From the cell containing the given text, extract its center point as (X, Y) coordinate. 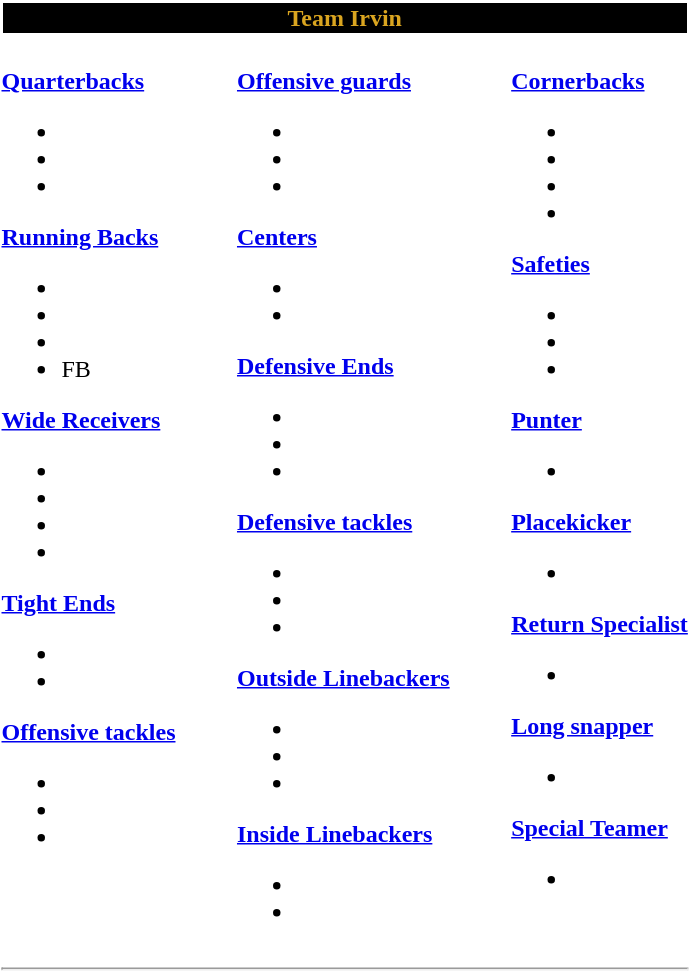
QuarterbacksRunning Backs FB Wide ReceiversTight EndsOffensive tackles (88, 495)
Team Irvin (344, 18)
CornerbacksSafetiesPunterPlacekickerReturn SpecialistLong snapperSpecial Teamer (600, 495)
Offensive guardsCentersDefensive EndsDefensive tacklesOutside Linebackers Inside Linebackers (343, 495)
